For the text-containing cell, return its midpoint in [x, y] coordinate format. 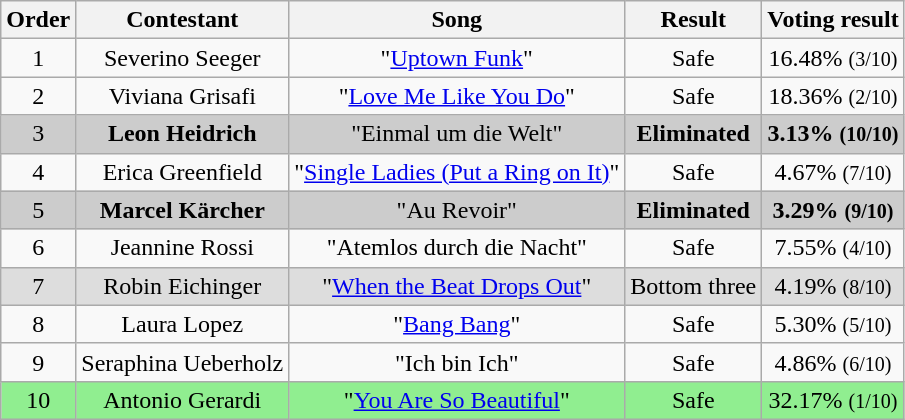
Bottom three [694, 286]
18.36% (2/10) [833, 96]
"When the Beat Drops Out" [457, 286]
9 [38, 362]
10 [38, 400]
1 [38, 58]
Seraphina Ueberholz [182, 362]
"Ich bin Ich" [457, 362]
Erica Greenfield [182, 172]
Song [457, 20]
"Single Ladies (Put a Ring on It)" [457, 172]
32.17% (1/10) [833, 400]
3 [38, 134]
"Love Me Like You Do" [457, 96]
"Au Revoir" [457, 210]
Leon Heidrich [182, 134]
5 [38, 210]
4.86% (6/10) [833, 362]
4.67% (7/10) [833, 172]
5.30% (5/10) [833, 324]
Viviana Grisafi [182, 96]
8 [38, 324]
4 [38, 172]
Severino Seeger [182, 58]
2 [38, 96]
Contestant [182, 20]
Antonio Gerardi [182, 400]
"Bang Bang" [457, 324]
6 [38, 248]
"You Are So Beautiful" [457, 400]
Robin Eichinger [182, 286]
Marcel Kärcher [182, 210]
"Einmal um die Welt" [457, 134]
Laura Lopez [182, 324]
7 [38, 286]
16.48% (3/10) [833, 58]
"Uptown Funk" [457, 58]
Result [694, 20]
Jeannine Rossi [182, 248]
Voting result [833, 20]
"Atemlos durch die Nacht" [457, 248]
3.29% (9/10) [833, 210]
7.55% (4/10) [833, 248]
4.19% (8/10) [833, 286]
3.13% (10/10) [833, 134]
Order [38, 20]
